Output the (X, Y) coordinate of the center of the cell containing the given text.  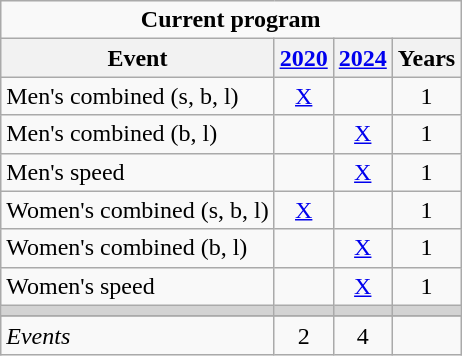
2 (304, 335)
2024 (362, 58)
Events (138, 335)
Women's speed (138, 286)
4 (362, 335)
Men's speed (138, 172)
2020 (304, 58)
Years (426, 58)
Current program (231, 20)
Women's combined (b, l) (138, 248)
Event (138, 58)
Men's combined (s, b, l) (138, 96)
Women's combined (s, b, l) (138, 210)
Men's combined (b, l) (138, 134)
